Find where the given text appears and provide that cell's center as (x, y) coordinate. 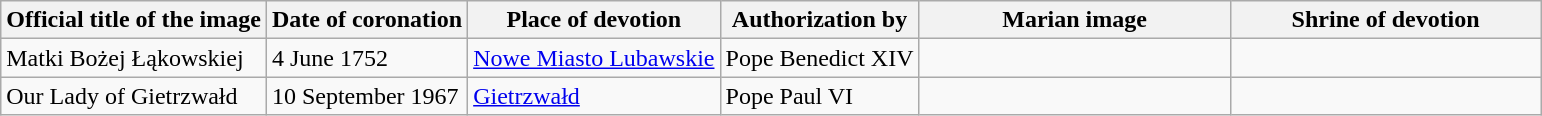
Place of devotion (594, 20)
Date of coronation (366, 20)
Shrine of devotion (1386, 20)
Pope Paul VI (820, 96)
Nowe Miasto Lubawskie (594, 58)
Authorization by (820, 20)
Matki Bożej Łąkowskiej (134, 58)
Our Lady of Gietrzwałd (134, 96)
Pope Benedict XIV (820, 58)
Gietrzwałd (594, 96)
Official title of the image (134, 20)
10 September 1967 (366, 96)
4 June 1752 (366, 58)
Marian image (1074, 20)
